From the cell containing the given text, extract its center point as [x, y] coordinate. 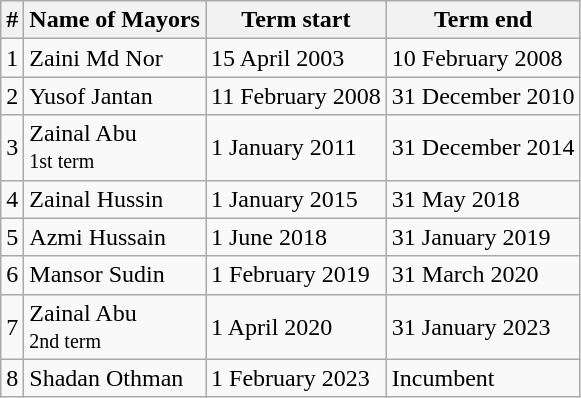
15 April 2003 [296, 58]
1 February 2023 [296, 378]
Zainal Abu1st term [115, 148]
6 [12, 275]
Zaini Md Nor [115, 58]
8 [12, 378]
5 [12, 237]
Azmi Hussain [115, 237]
Incumbent [483, 378]
11 February 2008 [296, 96]
Yusof Jantan [115, 96]
1 June 2018 [296, 237]
10 February 2008 [483, 58]
Term start [296, 20]
Mansor Sudin [115, 275]
1 February 2019 [296, 275]
4 [12, 199]
31 March 2020 [483, 275]
31 January 2019 [483, 237]
Term end [483, 20]
31 December 2010 [483, 96]
31 May 2018 [483, 199]
31 January 2023 [483, 326]
7 [12, 326]
1 January 2011 [296, 148]
1 April 2020 [296, 326]
Zainal Hussin [115, 199]
Shadan Othman [115, 378]
# [12, 20]
Name of Mayors [115, 20]
1 January 2015 [296, 199]
2 [12, 96]
3 [12, 148]
31 December 2014 [483, 148]
Zainal Abu2nd term [115, 326]
1 [12, 58]
